Detect which cell encompasses the target text, then output its [x, y] center coordinate. 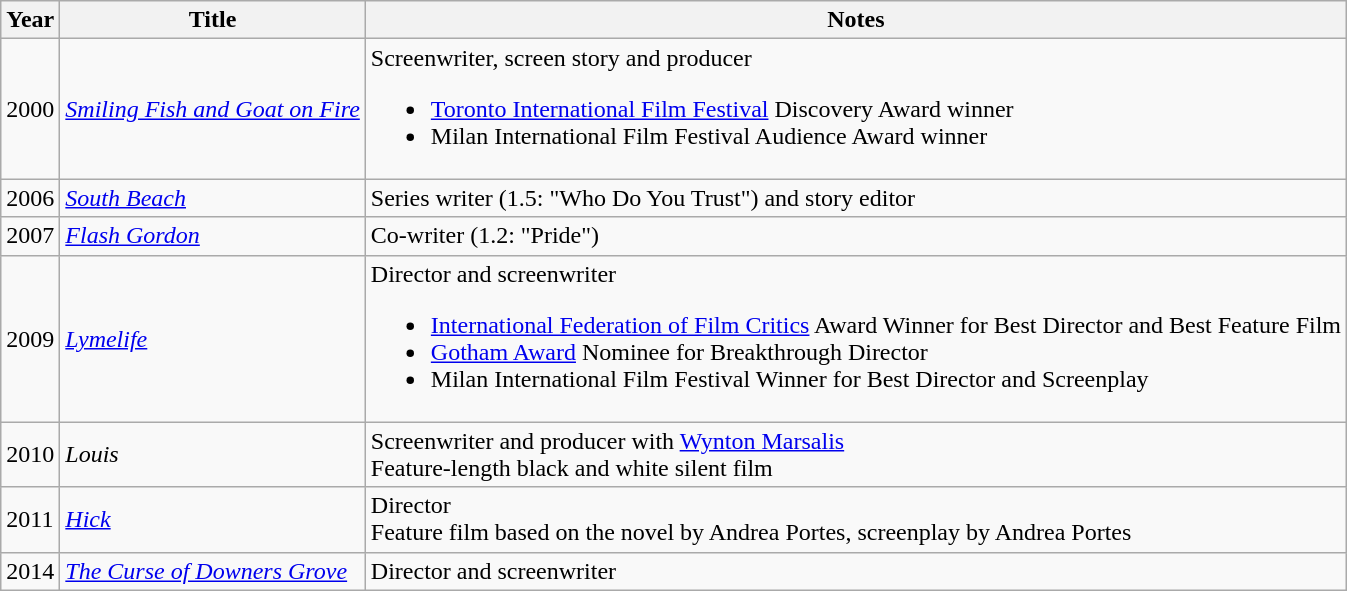
Smiling Fish and Goat on Fire [213, 109]
Screenwriter and producer with Wynton MarsalisFeature-length black and white silent film [856, 454]
Lymelife [213, 338]
2010 [30, 454]
2000 [30, 109]
Year [30, 20]
Title [213, 20]
2011 [30, 520]
2009 [30, 338]
The Curse of Downers Grove [213, 571]
2014 [30, 571]
Hick [213, 520]
Co-writer (1.2: "Pride") [856, 236]
2007 [30, 236]
2006 [30, 198]
South Beach [213, 198]
Notes [856, 20]
Director and screenwriter [856, 571]
Louis [213, 454]
DirectorFeature film based on the novel by Andrea Portes, screenplay by Andrea Portes [856, 520]
Flash Gordon [213, 236]
Series writer (1.5: "Who Do You Trust") and story editor [856, 198]
